For the text-containing cell, return its midpoint in (x, y) coordinate format. 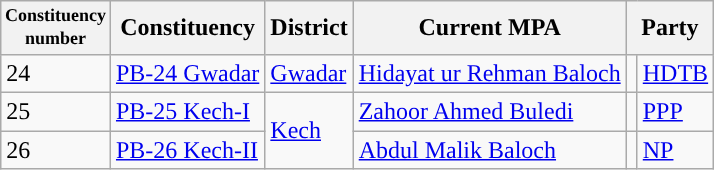
Gwadar (309, 73)
24 (56, 73)
HDTB (675, 73)
PB-26 Kech-II (187, 150)
Constituency number (56, 28)
Current MPA (490, 28)
25 (56, 111)
District (309, 28)
26 (56, 150)
Hidayat ur Rehman Baloch (490, 73)
NP (675, 150)
Party (670, 28)
Kech (309, 130)
PB-24 Gwadar (187, 73)
PB-25 Kech-I (187, 111)
Constituency (187, 28)
Zahoor Ahmed Buledi (490, 111)
PPP (675, 111)
Abdul Malik Baloch (490, 150)
